For the text-containing cell, return its midpoint in (x, y) coordinate format. 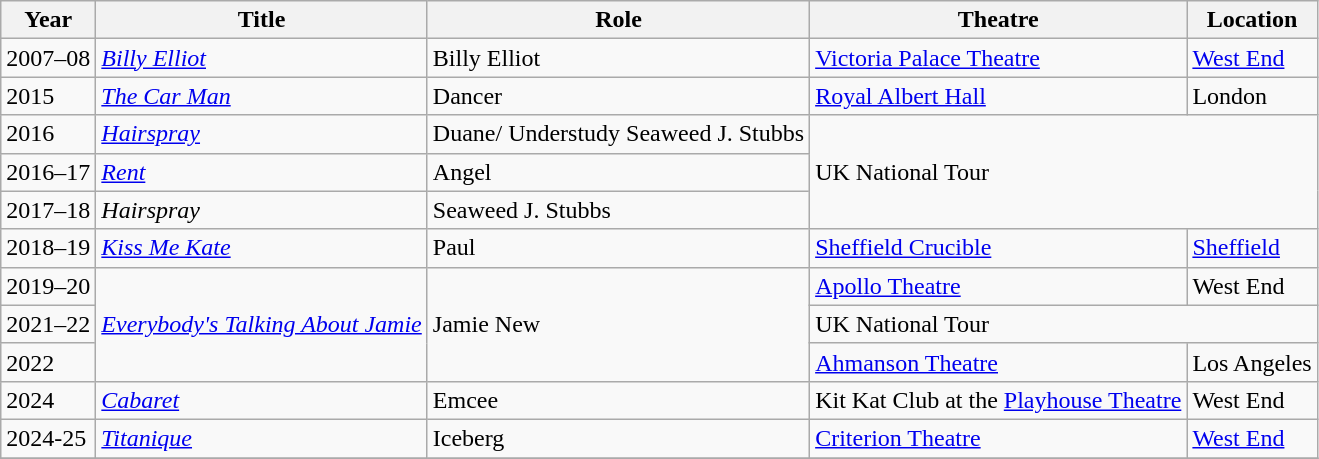
2024 (48, 400)
Jamie New (618, 324)
Title (262, 20)
Location (1252, 20)
Apollo Theatre (998, 286)
Kit Kat Club at the Playhouse Theatre (998, 400)
2017–18 (48, 210)
Duane/ Understudy Seaweed J. Stubbs (618, 134)
Seaweed J. Stubbs (618, 210)
Los Angeles (1252, 362)
Sheffield Crucible (998, 248)
Paul (618, 248)
Cabaret (262, 400)
Rent (262, 172)
2021–22 (48, 324)
Ahmanson Theatre (998, 362)
2015 (48, 96)
2016 (48, 134)
2022 (48, 362)
Year (48, 20)
Sheffield (1252, 248)
The Car Man (262, 96)
2018–19 (48, 248)
Emcee (618, 400)
Dancer (618, 96)
Everybody's Talking About Jamie (262, 324)
Criterion Theatre (998, 438)
2019–20 (48, 286)
2024-25 (48, 438)
Titanique (262, 438)
2007–08 (48, 58)
Royal Albert Hall (998, 96)
Angel (618, 172)
Role (618, 20)
Iceberg (618, 438)
Kiss Me Kate (262, 248)
London (1252, 96)
Victoria Palace Theatre (998, 58)
Theatre (998, 20)
2016–17 (48, 172)
